Pinpoint the cell where the given text exists, returning its (X, Y) midpoint coordinate. 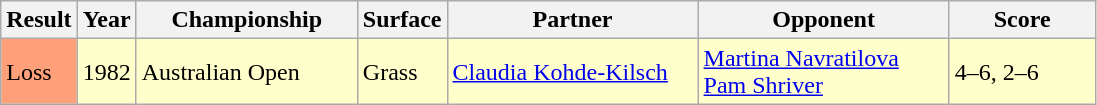
Australian Open (246, 72)
Martina Navratilova Pam Shriver (824, 72)
Partner (572, 20)
1982 (106, 72)
Result (39, 20)
4–6, 2–6 (1022, 72)
Claudia Kohde-Kilsch (572, 72)
Grass (402, 72)
Surface (402, 20)
Opponent (824, 20)
Year (106, 20)
Score (1022, 20)
Championship (246, 20)
Loss (39, 72)
